Locate the cell with the specified text and output its [X, Y] center coordinate. 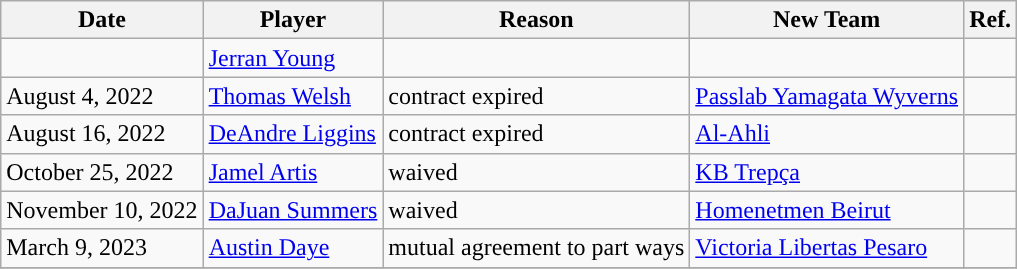
August 16, 2022 [102, 134]
March 9, 2023 [102, 248]
Player [293, 20]
Reason [536, 20]
Date [102, 20]
DeAndre Liggins [293, 134]
August 4, 2022 [102, 96]
New Team [827, 20]
Victoria Libertas Pesaro [827, 248]
DaJuan Summers [293, 210]
KB Trepça [827, 172]
mutual agreement to part ways [536, 248]
October 25, 2022 [102, 172]
Ref. [990, 20]
Thomas Welsh [293, 96]
Homenetmen Beirut [827, 210]
Jerran Young [293, 58]
Austin Daye [293, 248]
Jamel Artis [293, 172]
Al-Ahli [827, 134]
November 10, 2022 [102, 210]
Passlab Yamagata Wyverns [827, 96]
